Pinpoint the cell where the given text exists, returning its (x, y) midpoint coordinate. 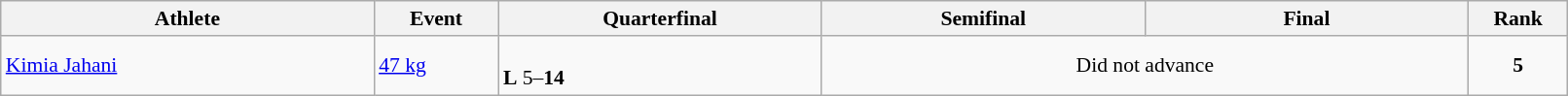
L 5–14 (660, 66)
Event (436, 18)
47 kg (436, 66)
Athlete (187, 18)
Kimia Jahani (187, 66)
Final (1306, 18)
Semifinal (983, 18)
5 (1518, 66)
Did not advance (1145, 66)
Rank (1518, 18)
Quarterfinal (660, 18)
